Find where the given text appears and provide that cell's center as (X, Y) coordinate. 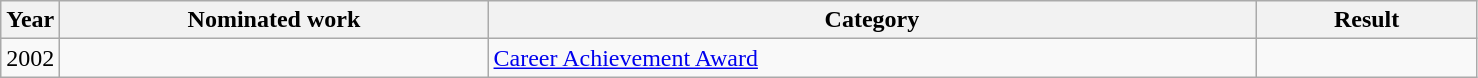
Year (30, 20)
Result (1366, 20)
Category (872, 20)
Nominated work (274, 20)
Career Achievement Award (872, 58)
2002 (30, 58)
